Output the (x, y) coordinate of the center of the cell containing the given text.  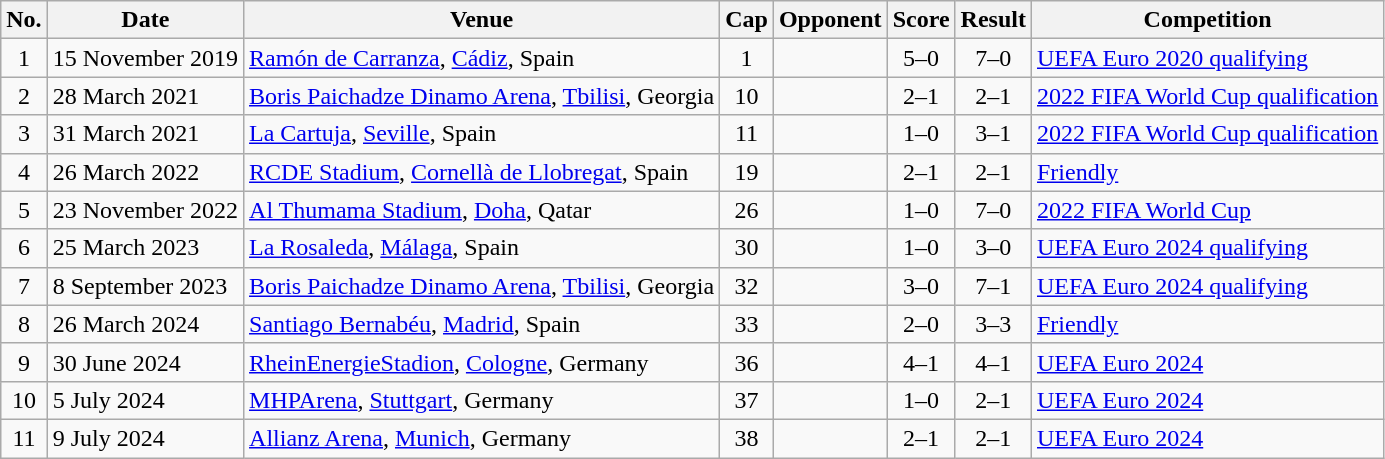
6 (24, 248)
26 March 2022 (145, 172)
28 March 2021 (145, 96)
Allianz Arena, Munich, Germany (482, 438)
Venue (482, 20)
8 September 2023 (145, 286)
RCDE Stadium, Cornellà de Llobregat, Spain (482, 172)
31 March 2021 (145, 134)
Date (145, 20)
2022 FIFA World Cup (1207, 210)
33 (747, 324)
32 (747, 286)
36 (747, 362)
7–1 (993, 286)
26 March 2024 (145, 324)
La Rosaleda, Málaga, Spain (482, 248)
5 (24, 210)
Al Thumama Stadium, Doha, Qatar (482, 210)
26 (747, 210)
25 March 2023 (145, 248)
No. (24, 20)
15 November 2019 (145, 58)
30 June 2024 (145, 362)
19 (747, 172)
5–0 (921, 58)
9 (24, 362)
UEFA Euro 2020 qualifying (1207, 58)
Santiago Bernabéu, Madrid, Spain (482, 324)
RheinEnergieStadion, Cologne, Germany (482, 362)
8 (24, 324)
Cap (747, 20)
3–1 (993, 134)
2 (24, 96)
La Cartuja, Seville, Spain (482, 134)
30 (747, 248)
Ramón de Carranza, Cádiz, Spain (482, 58)
3 (24, 134)
Result (993, 20)
38 (747, 438)
Opponent (830, 20)
5 July 2024 (145, 400)
7 (24, 286)
MHPArena, Stuttgart, Germany (482, 400)
Competition (1207, 20)
4 (24, 172)
9 July 2024 (145, 438)
Score (921, 20)
3–3 (993, 324)
37 (747, 400)
23 November 2022 (145, 210)
2–0 (921, 324)
